From the cell containing the given text, extract its center point as (X, Y) coordinate. 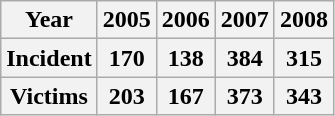
315 (304, 58)
384 (244, 58)
2008 (304, 20)
170 (126, 58)
2006 (186, 20)
Year (49, 20)
Victims (49, 96)
138 (186, 58)
343 (304, 96)
167 (186, 96)
203 (126, 96)
373 (244, 96)
2005 (126, 20)
2007 (244, 20)
Incident (49, 58)
